Detect which cell encompasses the target text, then output its (x, y) center coordinate. 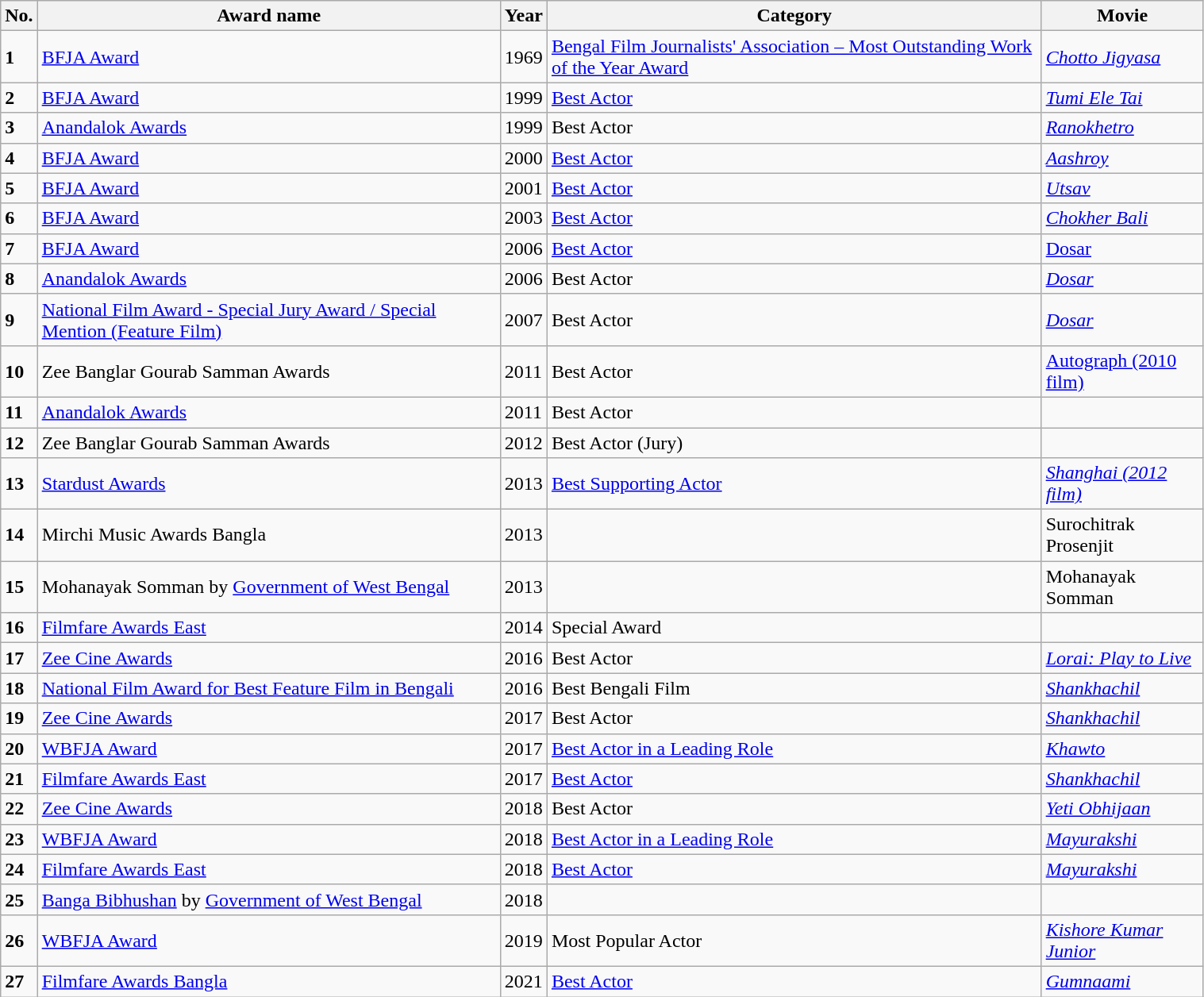
Category (794, 16)
Best Supporting Actor (794, 484)
Ranokhetro (1122, 128)
2012 (524, 442)
Most Popular Actor (794, 940)
12 (19, 442)
Chokher Bali (1122, 218)
Best Bengali Film (794, 688)
11 (19, 412)
Surochitrak Prosenjit (1122, 535)
Lorai: Play to Live (1122, 658)
6 (19, 218)
Mohanayak Somman (1122, 587)
2 (19, 98)
Gumnaami (1122, 981)
Mohanayak Somman by Government of West Bengal (268, 587)
2007 (524, 319)
9 (19, 319)
Movie (1122, 16)
26 (19, 940)
27 (19, 981)
25 (19, 899)
7 (19, 248)
13 (19, 484)
16 (19, 628)
Autograph (2010 film) (1122, 371)
Aashroy (1122, 158)
14 (19, 535)
19 (19, 718)
Banga Bibhushan by Government of West Bengal (268, 899)
Utsav (1122, 188)
No. (19, 16)
National Film Award - Special Jury Award / Special Mention (Feature Film) (268, 319)
Khawto (1122, 749)
2014 (524, 628)
2019 (524, 940)
8 (19, 279)
2003 (524, 218)
1 (19, 57)
1969 (524, 57)
4 (19, 158)
18 (19, 688)
Bengal Film Journalists' Association – Most Outstanding Work of the Year Award (794, 57)
Stardust Awards (268, 484)
22 (19, 809)
Special Award (794, 628)
2021 (524, 981)
23 (19, 839)
Award name (268, 16)
20 (19, 749)
Kishore Kumar Junior (1122, 940)
24 (19, 869)
Best Actor (Jury) (794, 442)
17 (19, 658)
21 (19, 779)
15 (19, 587)
Year (524, 16)
2001 (524, 188)
2000 (524, 158)
10 (19, 371)
Filmfare Awards Bangla (268, 981)
Shanghai (2012 film) (1122, 484)
Tumi Ele Tai (1122, 98)
Mirchi Music Awards Bangla (268, 535)
National Film Award for Best Feature Film in Bengali (268, 688)
Yeti Obhijaan (1122, 809)
Chotto Jigyasa (1122, 57)
3 (19, 128)
5 (19, 188)
